Output the (X, Y) coordinate of the center of the cell containing the given text.  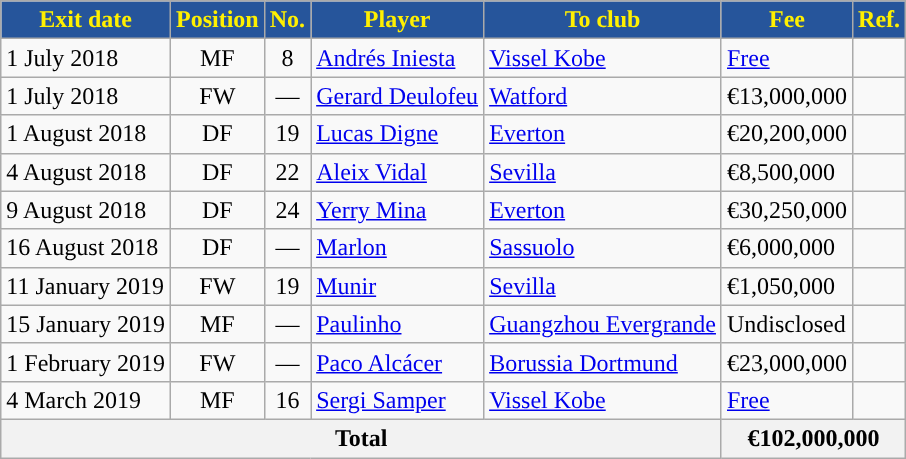
Andrés Iniesta (398, 58)
Gerard Deulofeu (398, 96)
Aleix Vidal (398, 172)
1 February 2019 (86, 362)
Guangzhou Evergrande (603, 324)
Total (362, 438)
Exit date (86, 20)
16 (287, 400)
4 March 2019 (86, 400)
8 (287, 58)
€13,000,000 (786, 96)
€20,200,000 (786, 134)
4 August 2018 (86, 172)
9 August 2018 (86, 210)
Sergi Samper (398, 400)
15 January 2019 (86, 324)
To club (603, 20)
Paulinho (398, 324)
Position (217, 20)
11 January 2019 (86, 286)
16 August 2018 (86, 248)
Yerry Mina (398, 210)
Player (398, 20)
Fee (786, 20)
Borussia Dortmund (603, 362)
Marlon (398, 248)
€23,000,000 (786, 362)
Paco Alcácer (398, 362)
€102,000,000 (813, 438)
1 August 2018 (86, 134)
Ref. (880, 20)
Sassuolo (603, 248)
€8,500,000 (786, 172)
Undisclosed (786, 324)
No. (287, 20)
Lucas Digne (398, 134)
€1,050,000 (786, 286)
22 (287, 172)
€6,000,000 (786, 248)
Watford (603, 96)
Munir (398, 286)
24 (287, 210)
€30,250,000 (786, 210)
